Identify which cell holds the provided text, then report its (x, y) central coordinate. 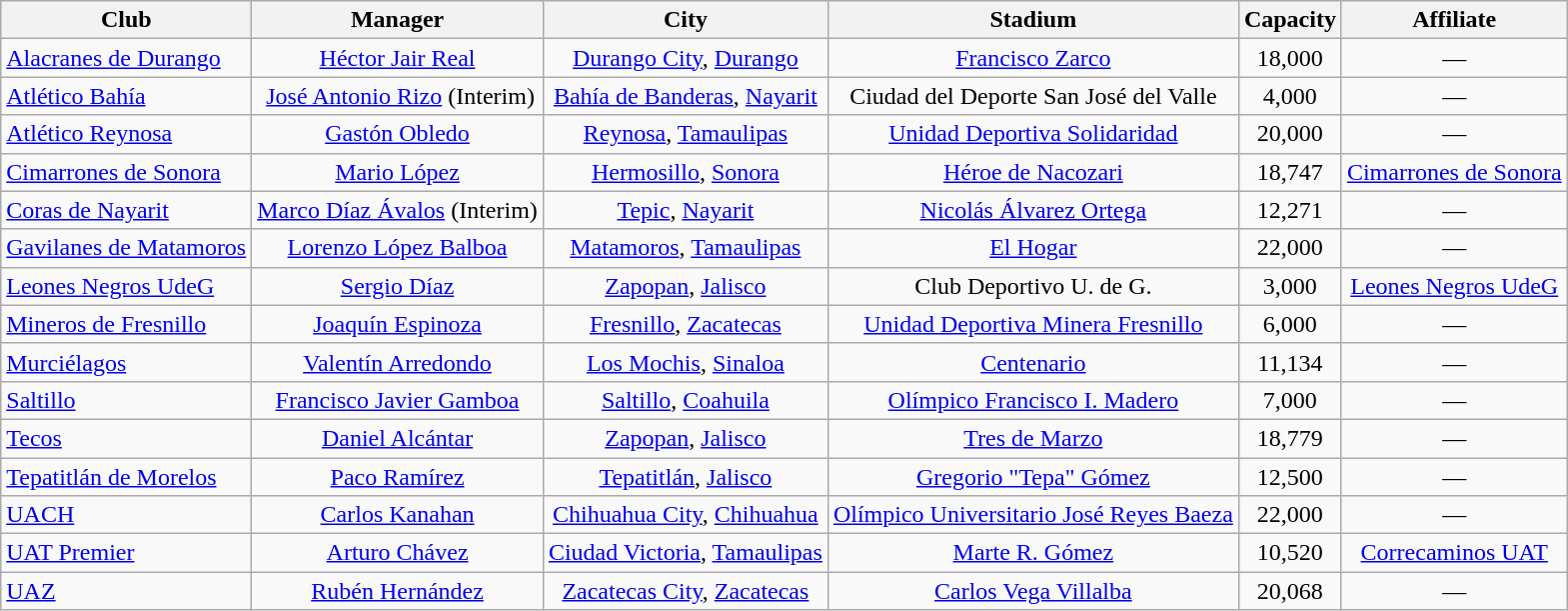
Marco Díaz Ávalos (Interim) (398, 210)
El Hogar (1033, 248)
Carlos Kanahan (398, 515)
Tepatitlán, Jalisco (686, 477)
6,000 (1289, 324)
Olímpico Universitario José Reyes Baeza (1033, 515)
Chihuahua City, Chihuahua (686, 515)
Ciudad Victoria, Tamaulipas (686, 553)
18,000 (1289, 58)
Murciélagos (126, 362)
Coras de Nayarit (126, 210)
Daniel Alcántar (398, 438)
UAT Premier (126, 553)
Olímpico Francisco I. Madero (1033, 400)
Carlos Vega Villalba (1033, 591)
Club Deportivo U. de G. (1033, 286)
Gastón Obledo (398, 134)
City (686, 20)
Sergio Díaz (398, 286)
Arturo Chávez (398, 553)
Unidad Deportiva Solidaridad (1033, 134)
Paco Ramírez (398, 477)
20,068 (1289, 591)
Atlético Reynosa (126, 134)
Centenario (1033, 362)
10,520 (1289, 553)
Gregorio "Tepa" Gómez (1033, 477)
Matamoros, Tamaulipas (686, 248)
Nicolás Álvarez Ortega (1033, 210)
Hermosillo, Sonora (686, 172)
UAZ (126, 591)
18,747 (1289, 172)
Lorenzo López Balboa (398, 248)
20,000 (1289, 134)
Fresnillo, Zacatecas (686, 324)
Marte R. Gómez (1033, 553)
Zacatecas City, Zacatecas (686, 591)
Gavilanes de Matamoros (126, 248)
Tepic, Nayarit (686, 210)
Saltillo, Coahuila (686, 400)
Saltillo (126, 400)
Club (126, 20)
Francisco Javier Gamboa (398, 400)
Bahía de Banderas, Nayarit (686, 96)
Los Mochis, Sinaloa (686, 362)
11,134 (1289, 362)
Héctor Jair Real (398, 58)
Stadium (1033, 20)
Atlético Bahía (126, 96)
7,000 (1289, 400)
12,271 (1289, 210)
Tres de Marzo (1033, 438)
Reynosa, Tamaulipas (686, 134)
Mario López (398, 172)
Alacranes de Durango (126, 58)
Unidad Deportiva Minera Fresnillo (1033, 324)
Correcaminos UAT (1454, 553)
Tecos (126, 438)
Durango City, Durango (686, 58)
Capacity (1289, 20)
Héroe de Nacozari (1033, 172)
Ciudad del Deporte San José del Valle (1033, 96)
4,000 (1289, 96)
Francisco Zarco (1033, 58)
Valentín Arredondo (398, 362)
Manager (398, 20)
18,779 (1289, 438)
Affiliate (1454, 20)
Tepatitlán de Morelos (126, 477)
12,500 (1289, 477)
Mineros de Fresnillo (126, 324)
3,000 (1289, 286)
Joaquín Espinoza (398, 324)
Rubén Hernández (398, 591)
UACH (126, 515)
José Antonio Rizo (Interim) (398, 96)
